Determine the (X, Y) coordinate at the center of the cell enclosing the given text.  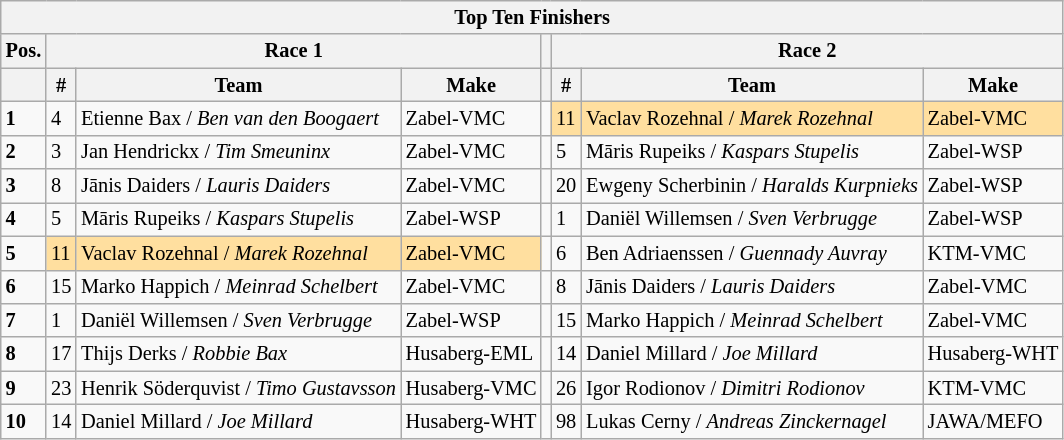
2 (24, 152)
10 (24, 421)
JAWA/MEFO (994, 421)
20 (566, 186)
Top Ten Finishers (532, 17)
17 (61, 354)
Henrik Söderquvist / Timo Gustavsson (238, 388)
23 (61, 388)
Lukas Cerny / Andreas Zinckernagel (752, 421)
Husaberg-EML (472, 354)
26 (566, 388)
Ben Adriaenssen / Guennady Auvray (752, 253)
Race 1 (294, 51)
Husaberg-VMC (472, 388)
Jan Hendrickx / Tim Smeuninx (238, 152)
98 (566, 421)
Race 2 (807, 51)
Igor Rodionov / Dimitri Rodionov (752, 388)
Pos. (24, 51)
9 (24, 388)
Thijs Derks / Robbie Bax (238, 354)
7 (24, 320)
Ewgeny Scherbinin / Haralds Kurpnieks (752, 186)
Etienne Bax / Ben van den Boogaert (238, 118)
